Return the [X, Y] coordinate for the center point of the cell that contains the specified text.  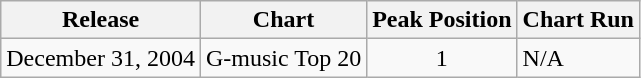
Chart Run [578, 20]
1 [442, 58]
December 31, 2004 [101, 58]
G-music Top 20 [283, 58]
Peak Position [442, 20]
Release [101, 20]
Chart [283, 20]
N/A [578, 58]
